Capture the cell that displays the provided text and extract its (x, y) central coordinate. 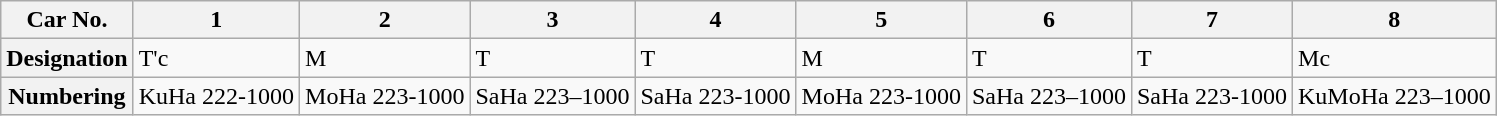
5 (881, 20)
T'c (216, 58)
2 (385, 20)
Numbering (67, 96)
1 (216, 20)
4 (716, 20)
7 (1212, 20)
8 (1395, 20)
Designation (67, 58)
3 (552, 20)
6 (1048, 20)
Mc (1395, 58)
Car No. (67, 20)
KuHa 222-1000 (216, 96)
KuMoHa 223–1000 (1395, 96)
